Output the (X, Y) coordinate of the center of the cell containing the given text.  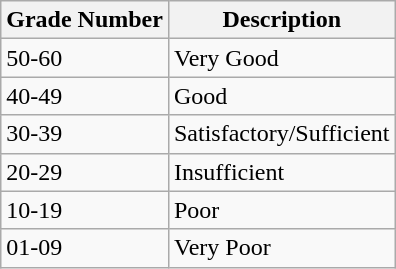
40-49 (85, 96)
10-19 (85, 210)
20-29 (85, 172)
50-60 (85, 58)
Very Good (282, 58)
Good (282, 96)
Description (282, 20)
Satisfactory/Sufficient (282, 134)
Grade Number (85, 20)
Very Poor (282, 248)
01-09 (85, 248)
Poor (282, 210)
Insufficient (282, 172)
30-39 (85, 134)
